Return (X, Y) of the center of cell containing provided text 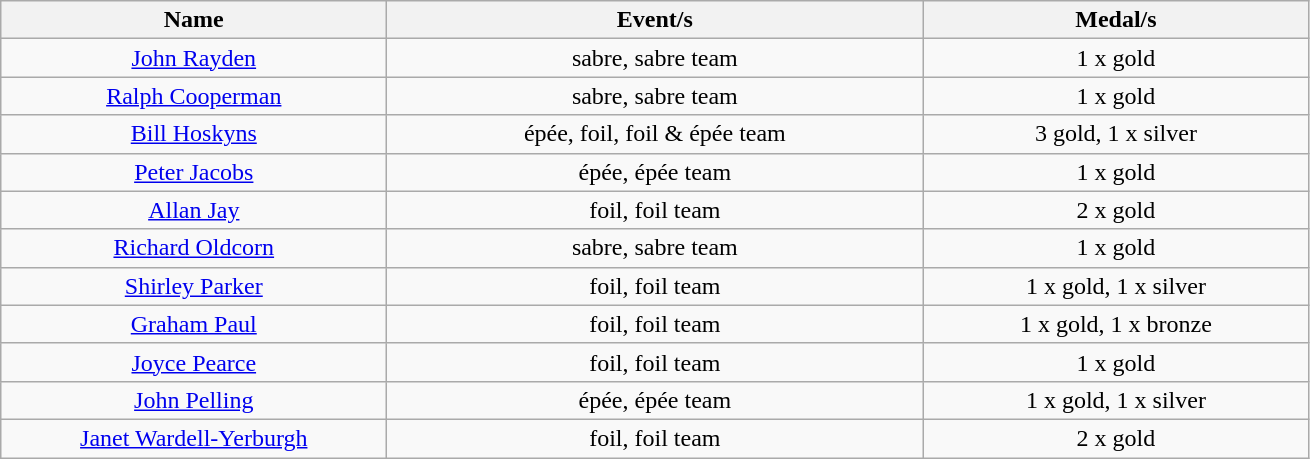
John Pelling (194, 400)
Joyce Pearce (194, 362)
Name (194, 20)
John Rayden (194, 58)
Richard Oldcorn (194, 248)
Janet Wardell-Yerburgh (194, 438)
Peter Jacobs (194, 172)
Shirley Parker (194, 286)
Event/s (655, 20)
Bill Hoskyns (194, 134)
Graham Paul (194, 324)
1 x gold, 1 x bronze (1116, 324)
3 gold, 1 x silver (1116, 134)
Medal/s (1116, 20)
Ralph Cooperman (194, 96)
épée, foil, foil & épée team (655, 134)
Allan Jay (194, 210)
